Determine the [x, y] coordinate at the center of the cell enclosing the given text.  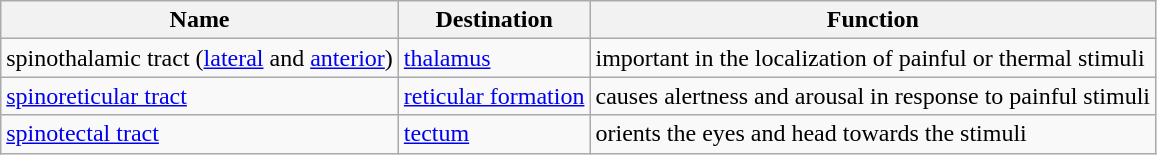
reticular formation [494, 96]
spinothalamic tract (lateral and anterior) [200, 58]
important in the localization of painful or thermal stimuli [873, 58]
Name [200, 20]
tectum [494, 134]
causes alertness and arousal in response to painful stimuli [873, 96]
spinoreticular tract [200, 96]
spinotectal tract [200, 134]
Destination [494, 20]
thalamus [494, 58]
orients the eyes and head towards the stimuli [873, 134]
Function [873, 20]
